For the text-containing cell, return its midpoint in [X, Y] coordinate format. 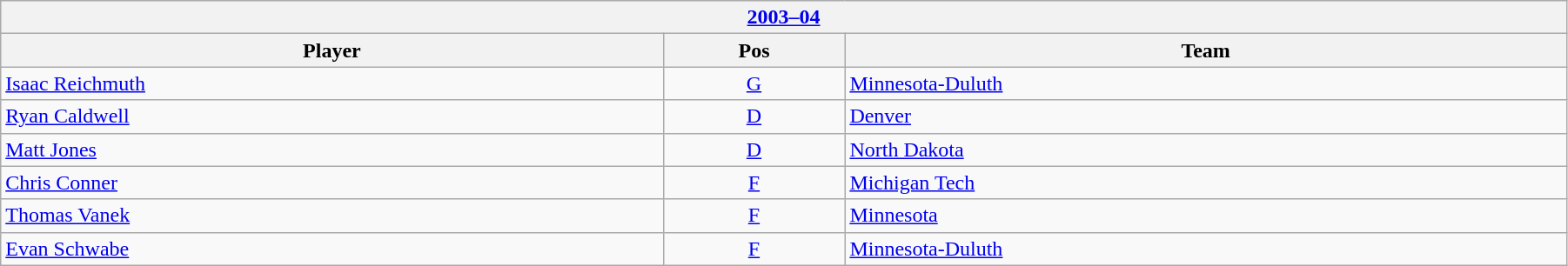
Isaac Reichmuth [332, 83]
Player [332, 50]
Pos [754, 50]
G [754, 83]
Minnesota [1206, 216]
Evan Schwabe [332, 249]
Team [1206, 50]
Thomas Vanek [332, 216]
2003–04 [784, 17]
Ryan Caldwell [332, 116]
Denver [1206, 116]
Matt Jones [332, 150]
Chris Conner [332, 183]
North Dakota [1206, 150]
Michigan Tech [1206, 183]
